For the text-containing cell, return its midpoint in (x, y) coordinate format. 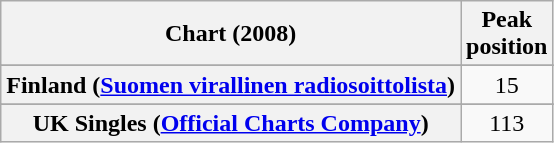
113 (507, 123)
Finland (Suomen virallinen radiosoittolista) (231, 85)
15 (507, 85)
UK Singles (Official Charts Company) (231, 123)
Peak position (507, 34)
Chart (2008) (231, 34)
